Find where the given text appears and provide that cell's center as (X, Y) coordinate. 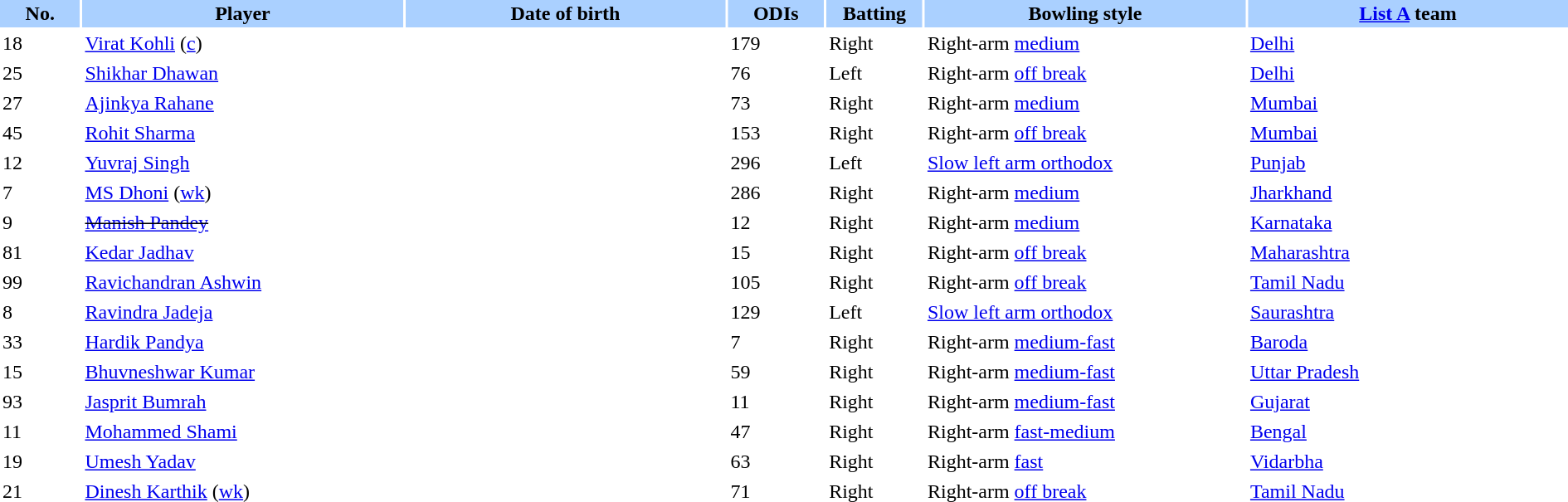
List A team (1408, 13)
59 (776, 372)
Yuvraj Singh (242, 163)
Right-arm fast-medium (1085, 431)
8 (40, 312)
Karnataka (1408, 222)
Uttar Pradesh (1408, 372)
Tamil Nadu (1408, 282)
Mohammed Shami (242, 431)
Gujarat (1408, 402)
Ravindra Jadeja (242, 312)
Player (242, 13)
73 (776, 103)
25 (40, 73)
Virat Kohli (c) (242, 43)
19 (40, 461)
Baroda (1408, 342)
Jasprit Bumrah (242, 402)
Manish Pandey (242, 222)
76 (776, 73)
27 (40, 103)
MS Dhoni (wk) (242, 193)
Kedar Jadhav (242, 252)
ODIs (776, 13)
179 (776, 43)
Hardik Pandya (242, 342)
129 (776, 312)
81 (40, 252)
Umesh Yadav (242, 461)
Bhuvneshwar Kumar (242, 372)
Vidarbha (1408, 461)
296 (776, 163)
153 (776, 133)
Punjab (1408, 163)
Jharkhand (1408, 193)
Bengal (1408, 431)
Saurashtra (1408, 312)
63 (776, 461)
18 (40, 43)
Ajinkya Rahane (242, 103)
47 (776, 431)
99 (40, 282)
Date of birth (565, 13)
Batting (874, 13)
Right-arm fast (1085, 461)
Rohit Sharma (242, 133)
Shikhar Dhawan (242, 73)
Ravichandran Ashwin (242, 282)
45 (40, 133)
286 (776, 193)
No. (40, 13)
93 (40, 402)
Maharashtra (1408, 252)
9 (40, 222)
33 (40, 342)
Bowling style (1085, 13)
105 (776, 282)
